Pinpoint the cell where the given text exists, returning its [X, Y] midpoint coordinate. 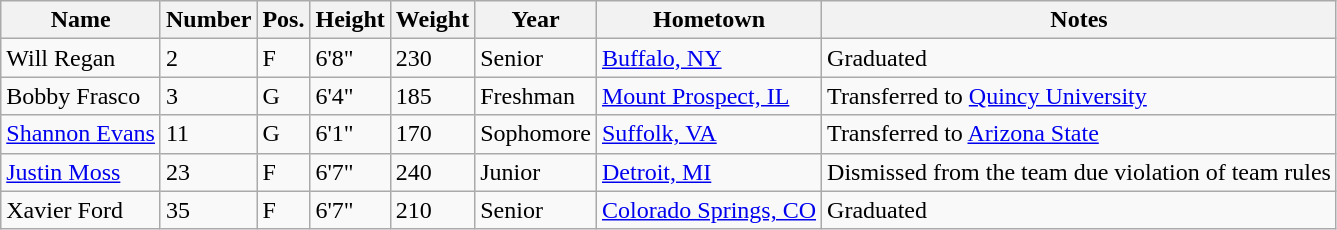
Notes [1080, 20]
240 [432, 172]
210 [432, 210]
Junior [536, 172]
Suffolk, VA [708, 134]
2 [208, 58]
Colorado Springs, CO [708, 210]
Buffalo, NY [708, 58]
Freshman [536, 96]
Sophomore [536, 134]
Xavier Ford [81, 210]
Detroit, MI [708, 172]
170 [432, 134]
Transferred to Quincy University [1080, 96]
Justin Moss [81, 172]
Bobby Frasco [81, 96]
35 [208, 210]
6'8" [350, 58]
Year [536, 20]
Pos. [284, 20]
185 [432, 96]
23 [208, 172]
Name [81, 20]
Mount Prospect, IL [708, 96]
11 [208, 134]
Weight [432, 20]
230 [432, 58]
Number [208, 20]
Hometown [708, 20]
Shannon Evans [81, 134]
3 [208, 96]
6'4" [350, 96]
Height [350, 20]
Will Regan [81, 58]
Dismissed from the team due violation of team rules [1080, 172]
Transferred to Arizona State [1080, 134]
6'1" [350, 134]
